Return the [x, y] coordinate for the center point of the cell that contains the specified text.  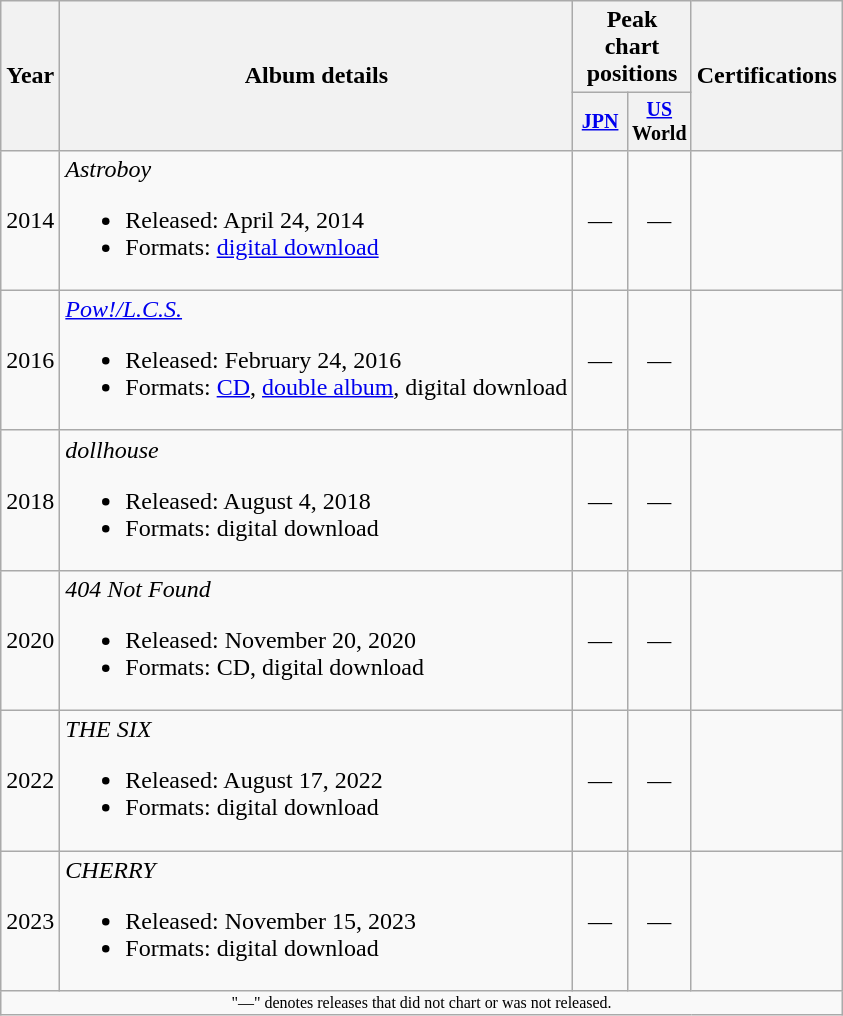
CHERRYReleased: November 15, 2023Formats: digital download [316, 921]
US World [659, 122]
2016 [30, 360]
404 Not FoundReleased: November 20, 2020Formats: CD, digital download [316, 640]
2020 [30, 640]
JPN [600, 122]
Album details [316, 76]
Certifications [766, 76]
2023 [30, 921]
"—" denotes releases that did not chart or was not released. [422, 1003]
2014 [30, 220]
2018 [30, 500]
Peak chart positions [632, 47]
THE SIXReleased: August 17, 2022Formats: digital download [316, 781]
2022 [30, 781]
dollhouseReleased: August 4, 2018Formats: digital download [316, 500]
Year [30, 76]
Pow!/L.C.S.Released: February 24, 2016Formats: CD, double album, digital download [316, 360]
AstroboyReleased: April 24, 2014Formats: digital download [316, 220]
